Capture the cell that displays the provided text and extract its (X, Y) central coordinate. 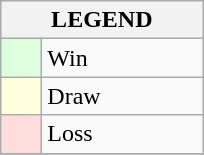
LEGEND (102, 20)
Draw (122, 96)
Win (122, 58)
Loss (122, 134)
